Detect which cell encompasses the target text, then output its [x, y] center coordinate. 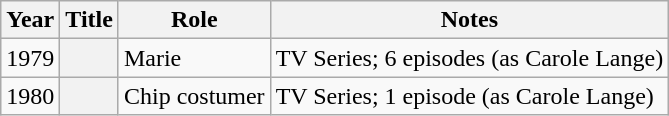
1979 [30, 58]
Chip costumer [194, 96]
Marie [194, 58]
Title [90, 20]
TV Series; 6 episodes (as Carole Lange) [470, 58]
Notes [470, 20]
Role [194, 20]
1980 [30, 96]
TV Series; 1 episode (as Carole Lange) [470, 96]
Year [30, 20]
